Detect which cell encompasses the target text, then output its [X, Y] center coordinate. 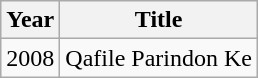
Qafile Parindon Ke [159, 58]
2008 [30, 58]
Title [159, 20]
Year [30, 20]
